Find where the given text appears and provide that cell's center as [x, y] coordinate. 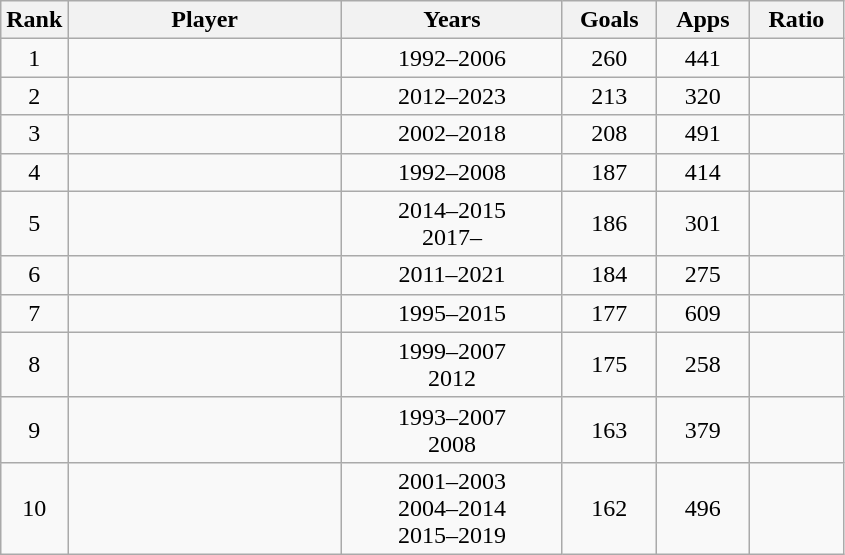
Goals [609, 20]
184 [609, 275]
496 [703, 508]
609 [703, 313]
9 [34, 430]
Player [205, 20]
441 [703, 58]
1995–2015 [452, 313]
6 [34, 275]
379 [703, 430]
2002–2018 [452, 134]
4 [34, 172]
3 [34, 134]
2014–20152017– [452, 224]
1 [34, 58]
162 [609, 508]
7 [34, 313]
208 [609, 134]
175 [609, 364]
177 [609, 313]
1999–20072012 [452, 364]
301 [703, 224]
260 [609, 58]
163 [609, 430]
Ratio [797, 20]
187 [609, 172]
275 [703, 275]
2012–2023 [452, 96]
8 [34, 364]
5 [34, 224]
Years [452, 20]
Apps [703, 20]
320 [703, 96]
2001–20032004–20142015–2019 [452, 508]
10 [34, 508]
186 [609, 224]
258 [703, 364]
1992–2008 [452, 172]
Rank [34, 20]
491 [703, 134]
1993–20072008 [452, 430]
2 [34, 96]
414 [703, 172]
2011–2021 [452, 275]
1992–2006 [452, 58]
213 [609, 96]
